Identify which cell holds the provided text, then report its (X, Y) central coordinate. 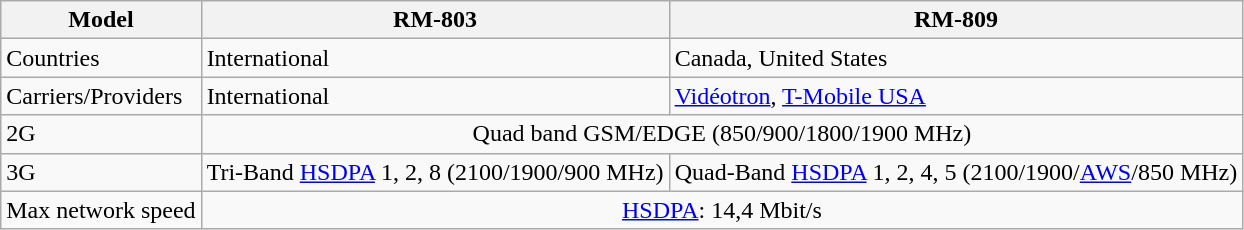
HSDPA: 14,4 Mbit/s (722, 210)
3G (101, 172)
Quad band GSM/EDGE (850/900/1800/1900 MHz) (722, 134)
Model (101, 20)
Vidéotron, T-Mobile USA (956, 96)
Carriers/Providers (101, 96)
RM-809 (956, 20)
Countries (101, 58)
Quad-Band HSDPA 1, 2, 4, 5 (2100/1900/AWS/850 MHz) (956, 172)
Tri-Band HSDPA 1, 2, 8 (2100/1900/900 MHz) (435, 172)
Max network speed (101, 210)
RM-803 (435, 20)
Canada, United States (956, 58)
2G (101, 134)
